Provide the [X, Y] coordinate of the cell's center where the given text is located.  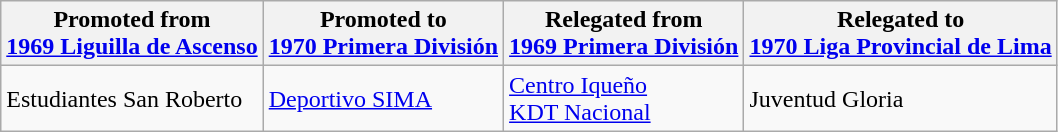
Promoted to1970 Primera División [383, 34]
Promoted from1969 Liguilla de Ascenso [132, 34]
Centro Iqueño KDT Nacional [624, 98]
Juventud Gloria [900, 98]
Relegated from1969 Primera División [624, 34]
Estudiantes San Roberto [132, 98]
Deportivo SIMA [383, 98]
Relegated to1970 Liga Provincial de Lima [900, 34]
